Search for the cell housing the specified text and yield its (x, y) center coordinate. 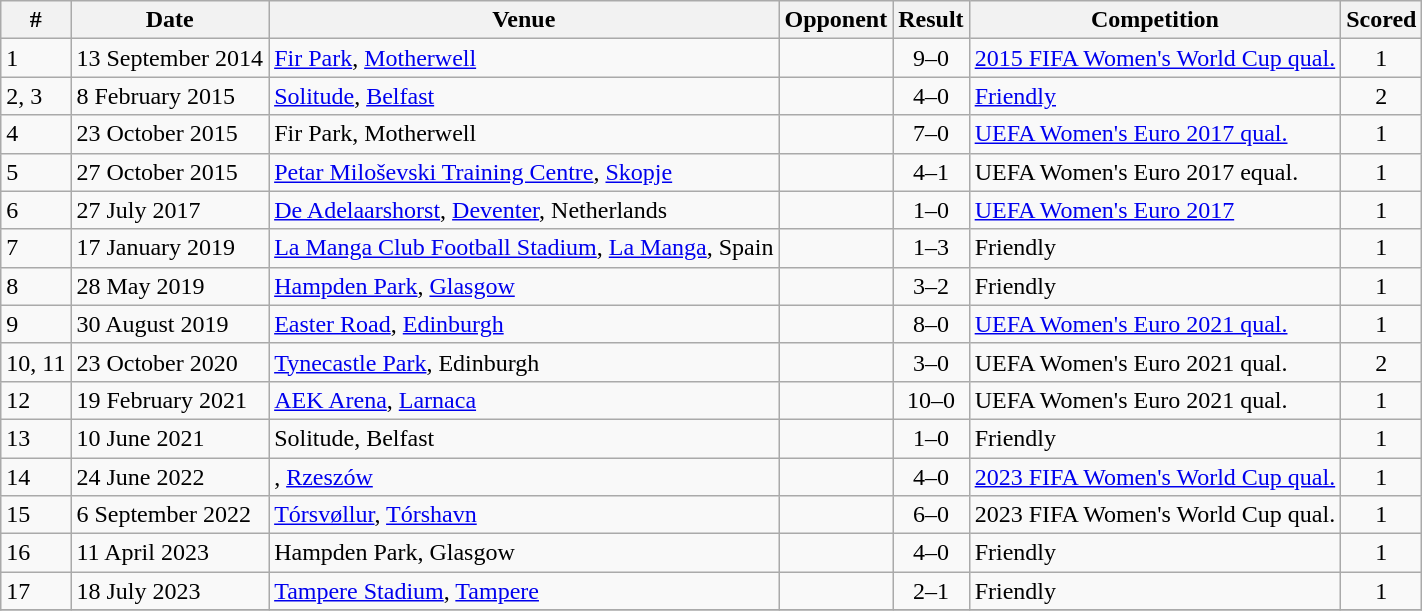
Petar Miloševski Training Centre, Skopje (524, 172)
24 June 2022 (170, 477)
Tórsvøllur, Tórshavn (524, 515)
Tynecastle Park, Edinburgh (524, 362)
1–3 (931, 248)
7–0 (931, 134)
Competition (1155, 20)
2015 FIFA Women's World Cup qual. (1155, 58)
, Rzeszów (524, 477)
Venue (524, 20)
14 (36, 477)
8 (36, 286)
UEFA Women's Euro 2017 (1155, 210)
27 July 2017 (170, 210)
27 October 2015 (170, 172)
15 (36, 515)
3–0 (931, 362)
8–0 (931, 324)
2–1 (931, 591)
Scored (1382, 20)
UEFA Women's Euro 2017 qual. (1155, 134)
Tampere Stadium, Tampere (524, 591)
13 September 2014 (170, 58)
Opponent (836, 20)
9 (36, 324)
18 July 2023 (170, 591)
10 June 2021 (170, 438)
De Adelaarshorst, Deventer, Netherlands (524, 210)
6 (36, 210)
5 (36, 172)
28 May 2019 (170, 286)
10, 11 (36, 362)
6 September 2022 (170, 515)
16 (36, 553)
6–0 (931, 515)
11 April 2023 (170, 553)
UEFA Women's Euro 2017 equal. (1155, 172)
AEK Arena, Larnaca (524, 400)
# (36, 20)
7 (36, 248)
3–2 (931, 286)
17 (36, 591)
Easter Road, Edinburgh (524, 324)
23 October 2015 (170, 134)
Result (931, 20)
8 February 2015 (170, 96)
12 (36, 400)
4 (36, 134)
2, 3 (36, 96)
4–1 (931, 172)
La Manga Club Football Stadium, La Manga, Spain (524, 248)
30 August 2019 (170, 324)
13 (36, 438)
19 February 2021 (170, 400)
23 October 2020 (170, 362)
Date (170, 20)
9–0 (931, 58)
17 January 2019 (170, 248)
10–0 (931, 400)
